Find where the given text appears and provide that cell's center as (X, Y) coordinate. 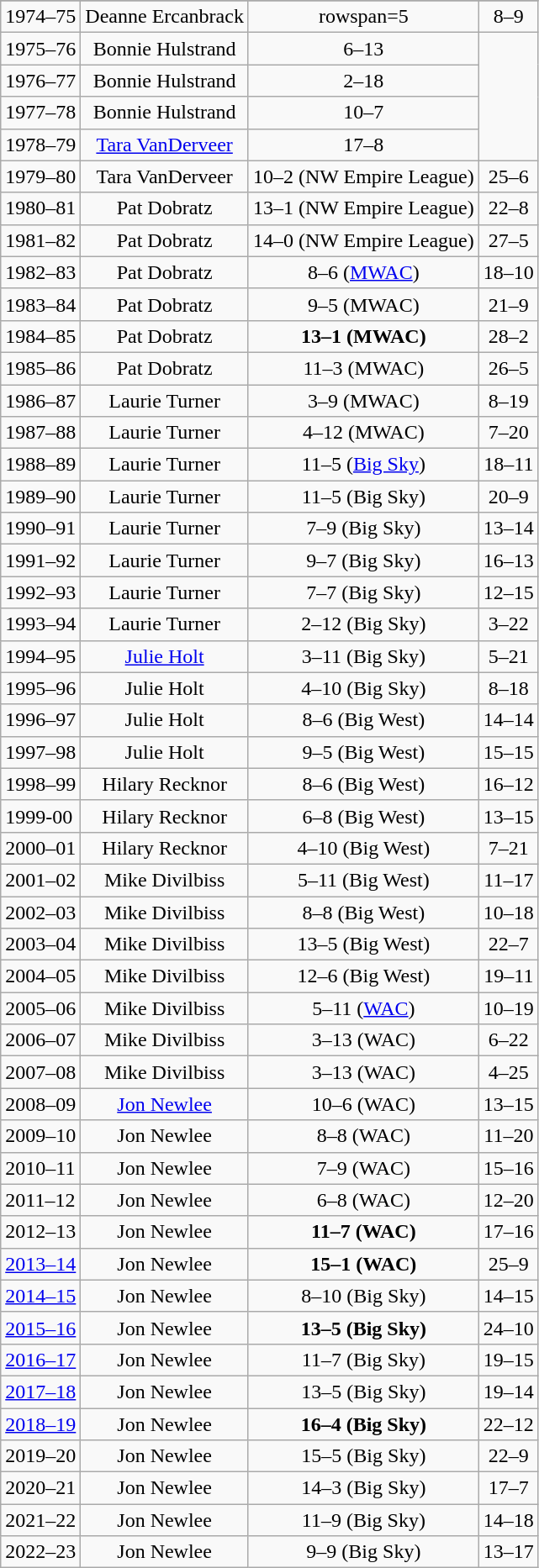
10–18 (508, 912)
13–5 (Big West) (363, 944)
2005–06 (40, 1008)
6–8 (WAC) (363, 1200)
22–8 (508, 208)
27–5 (508, 240)
19–15 (508, 1360)
8–8 (Big West) (363, 912)
5–21 (508, 656)
2004–05 (40, 976)
13–1 (NW Empire League) (363, 208)
8–8 (WAC) (363, 1136)
13–1 (MWAC) (363, 336)
3–11 (Big Sky) (363, 656)
2002–03 (40, 912)
19–11 (508, 976)
13–17 (508, 1552)
8–19 (508, 401)
16–13 (508, 560)
1993–94 (40, 624)
9–9 (Big Sky) (363, 1552)
14–0 (NW Empire League) (363, 240)
25–6 (508, 176)
1995–96 (40, 688)
25–9 (508, 1264)
1991–92 (40, 560)
1980–81 (40, 208)
Deanne Ercanbrack (165, 17)
22–12 (508, 1424)
1975–76 (40, 49)
1985–86 (40, 368)
2006–07 (40, 1040)
14–18 (508, 1520)
2013–14 (40, 1264)
14–14 (508, 720)
2–12 (Big Sky) (363, 624)
11–7 (WAC) (363, 1232)
11–7 (Big Sky) (363, 1360)
2011–12 (40, 1200)
24–10 (508, 1328)
2012–13 (40, 1232)
1979–80 (40, 176)
4–10 (Big Sky) (363, 688)
2022–23 (40, 1552)
17–16 (508, 1232)
2003–04 (40, 944)
8–6 (MWAC) (363, 272)
6–8 (Big West) (363, 816)
7–7 (Big Sky) (363, 592)
20–9 (508, 497)
1990–91 (40, 529)
2000–01 (40, 848)
1983–84 (40, 304)
28–2 (508, 336)
11–20 (508, 1136)
9–7 (Big Sky) (363, 560)
14–3 (Big Sky) (363, 1488)
2018–19 (40, 1424)
9–5 (MWAC) (363, 304)
2021–22 (40, 1520)
1984–85 (40, 336)
16–12 (508, 784)
10–6 (WAC) (363, 1104)
1974–75 (40, 17)
1978–79 (40, 145)
8–9 (508, 17)
1998–99 (40, 784)
12–20 (508, 1200)
3–9 (MWAC) (363, 401)
4–12 (MWAC) (363, 433)
rowspan=5 (363, 17)
10–19 (508, 1008)
2014–15 (40, 1296)
14–15 (508, 1296)
7–9 (WAC) (363, 1168)
2008–09 (40, 1104)
12–15 (508, 592)
2009–10 (40, 1136)
4–10 (Big West) (363, 848)
3–22 (508, 624)
1987–88 (40, 433)
18–10 (508, 272)
2015–16 (40, 1328)
1997–98 (40, 752)
1996–97 (40, 720)
2016–17 (40, 1360)
1994–95 (40, 656)
1981–82 (40, 240)
4–25 (508, 1072)
22–7 (508, 944)
5–11 (Big West) (363, 880)
1976–77 (40, 81)
22–9 (508, 1456)
2010–11 (40, 1168)
11–17 (508, 880)
15–15 (508, 752)
10–2 (NW Empire League) (363, 176)
15–1 (WAC) (363, 1264)
16–4 (Big Sky) (363, 1424)
5–11 (WAC) (363, 1008)
1977–78 (40, 113)
9–5 (Big West) (363, 752)
6–22 (508, 1040)
26–5 (508, 368)
12–6 (Big West) (363, 976)
8–18 (508, 688)
17–7 (508, 1488)
1988–89 (40, 465)
2007–08 (40, 1072)
10–7 (363, 113)
11–9 (Big Sky) (363, 1520)
11–3 (MWAC) (363, 368)
1986–87 (40, 401)
2019–20 (40, 1456)
15–16 (508, 1168)
1982–83 (40, 272)
17–8 (363, 145)
13–14 (508, 529)
8–10 (Big Sky) (363, 1296)
18–11 (508, 465)
1992–93 (40, 592)
1989–90 (40, 497)
6–13 (363, 49)
7–20 (508, 433)
2001–02 (40, 880)
19–14 (508, 1392)
21–9 (508, 304)
1999-00 (40, 816)
7–9 (Big Sky) (363, 529)
2020–21 (40, 1488)
7–21 (508, 848)
2017–18 (40, 1392)
2–18 (363, 81)
15–5 (Big Sky) (363, 1456)
